Provide the [X, Y] coordinate of the cell's center where the given text is located.  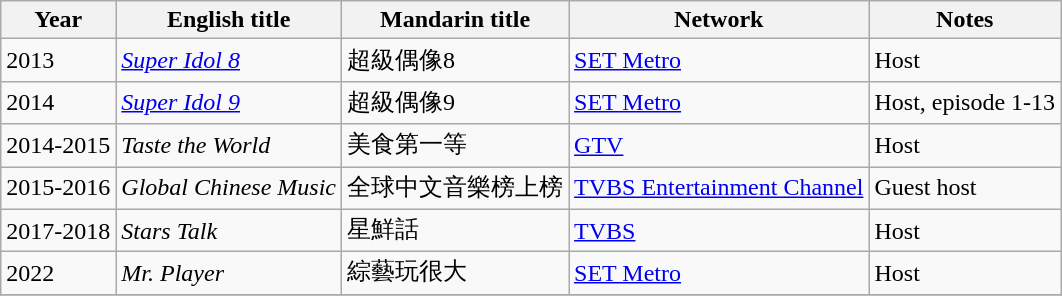
全球中文音樂榜上榜 [456, 188]
TVBS Entertainment Channel [719, 188]
2017-2018 [58, 230]
2015-2016 [58, 188]
Year [58, 20]
2013 [58, 60]
Mr. Player [229, 274]
English title [229, 20]
2022 [58, 274]
2014 [58, 102]
美食第一等 [456, 146]
GTV [719, 146]
2014-2015 [58, 146]
超級偶像8 [456, 60]
超級偶像9 [456, 102]
Guest host [965, 188]
Super Idol 8 [229, 60]
Host, episode 1-13 [965, 102]
Network [719, 20]
星鮮話 [456, 230]
Global Chinese Music [229, 188]
綜藝玩很大 [456, 274]
Notes [965, 20]
TVBS [719, 230]
Stars Talk [229, 230]
Super Idol 9 [229, 102]
Mandarin title [456, 20]
Taste the World [229, 146]
